Capture the cell that displays the provided text and extract its (x, y) central coordinate. 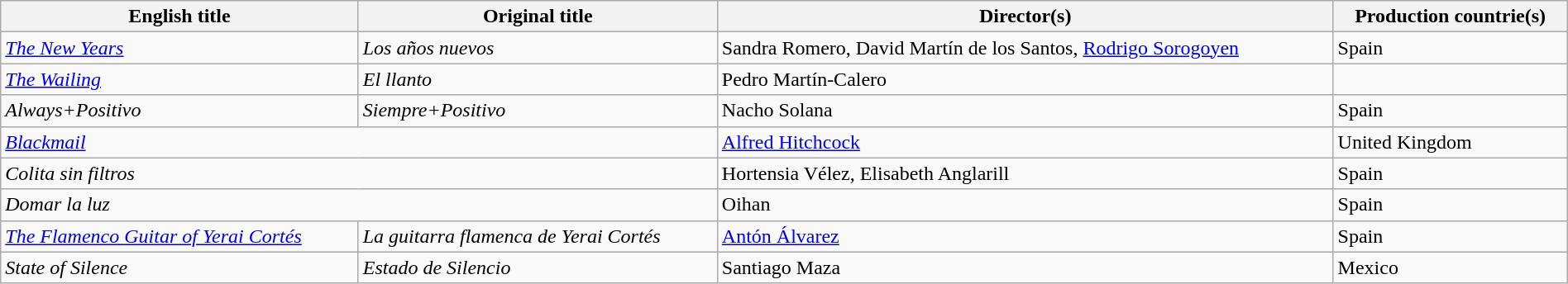
La guitarra flamenca de Yerai Cortés (538, 236)
El llanto (538, 79)
Santiago Maza (1025, 267)
Colita sin filtros (359, 173)
Pedro Martín-Calero (1025, 79)
Los años nuevos (538, 48)
Production countrie(s) (1451, 17)
Nacho Solana (1025, 111)
Antón Álvarez (1025, 236)
The Flamenco Guitar of Yerai Cortés (179, 236)
Director(s) (1025, 17)
The New Years (179, 48)
Original title (538, 17)
State of Silence (179, 267)
Siempre+Positivo (538, 111)
The Wailing (179, 79)
Oihan (1025, 205)
Hortensia Vélez, Elisabeth Anglarill (1025, 173)
Sandra Romero, David Martín de los Santos, Rodrigo Sorogoyen (1025, 48)
Mexico (1451, 267)
Domar la luz (359, 205)
Alfred Hitchcock (1025, 142)
Estado de Silencio (538, 267)
Always+Positivo (179, 111)
English title (179, 17)
United Kingdom (1451, 142)
Blackmail (359, 142)
